Find where the given text appears and provide that cell's center as [X, Y] coordinate. 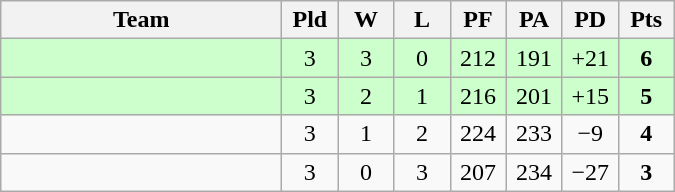
Pld [310, 20]
216 [478, 96]
6 [646, 58]
−9 [590, 134]
PA [534, 20]
224 [478, 134]
+15 [590, 96]
L [422, 20]
5 [646, 96]
Pts [646, 20]
−27 [590, 172]
PF [478, 20]
207 [478, 172]
Team [142, 20]
234 [534, 172]
+21 [590, 58]
212 [478, 58]
4 [646, 134]
191 [534, 58]
233 [534, 134]
PD [590, 20]
201 [534, 96]
W [366, 20]
